Identify which cell holds the provided text, then report its (X, Y) central coordinate. 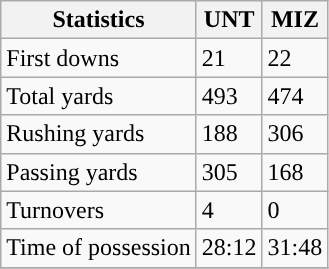
305 (229, 172)
493 (229, 96)
Passing yards (99, 172)
306 (295, 134)
UNT (229, 20)
Statistics (99, 20)
0 (295, 210)
22 (295, 58)
21 (229, 58)
Rushing yards (99, 134)
4 (229, 210)
First downs (99, 58)
168 (295, 172)
Turnovers (99, 210)
Total yards (99, 96)
31:48 (295, 248)
28:12 (229, 248)
MIZ (295, 20)
188 (229, 134)
Time of possession (99, 248)
474 (295, 96)
